Return [x, y] of the center of cell containing provided text 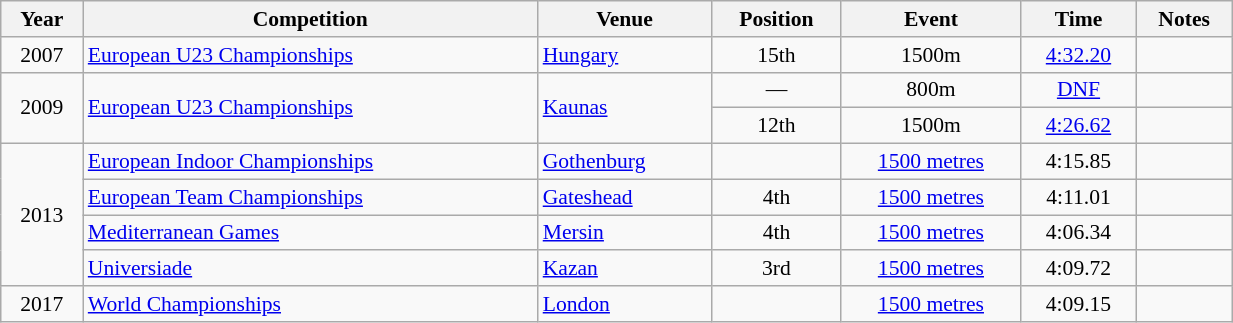
Hungary [625, 55]
4:09.15 [1078, 304]
Gateshead [625, 197]
Universiade [310, 269]
Year [42, 19]
Mersin [625, 233]
Gothenburg [625, 162]
12th [776, 126]
800m [930, 90]
DNF [1078, 90]
Event [930, 19]
4:26.62 [1078, 126]
2017 [42, 304]
Position [776, 19]
4:11.01 [1078, 197]
— [776, 90]
European Team Championships [310, 197]
2013 [42, 215]
Mediterranean Games [310, 233]
Venue [625, 19]
3rd [776, 269]
4:09.72 [1078, 269]
2009 [42, 108]
4:06.34 [1078, 233]
Competition [310, 19]
Kazan [625, 269]
Kaunas [625, 108]
Time [1078, 19]
European Indoor Championships [310, 162]
4:32.20 [1078, 55]
2007 [42, 55]
4:15.85 [1078, 162]
Notes [1184, 19]
15th [776, 55]
World Championships [310, 304]
London [625, 304]
